Search for the cell housing the specified text and yield its (X, Y) center coordinate. 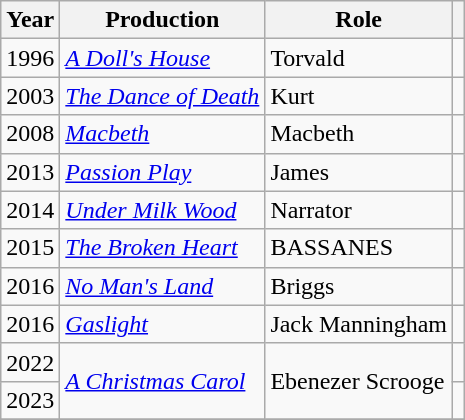
Torvald (359, 58)
Gaslight (162, 324)
Under Milk Wood (162, 210)
A Doll's House (162, 58)
BASSANES (359, 248)
2013 (30, 172)
Ebenezer Scrooge (359, 381)
Kurt (359, 96)
2015 (30, 248)
A Christmas Carol (162, 381)
2022 (30, 362)
No Man's Land (162, 286)
The Broken Heart (162, 248)
Narrator (359, 210)
James (359, 172)
Briggs (359, 286)
Role (359, 20)
2003 (30, 96)
2023 (30, 400)
Production (162, 20)
Year (30, 20)
Passion Play (162, 172)
2014 (30, 210)
2008 (30, 134)
The Dance of Death (162, 96)
1996 (30, 58)
Jack Manningham (359, 324)
